For the text-containing cell, return its midpoint in [x, y] coordinate format. 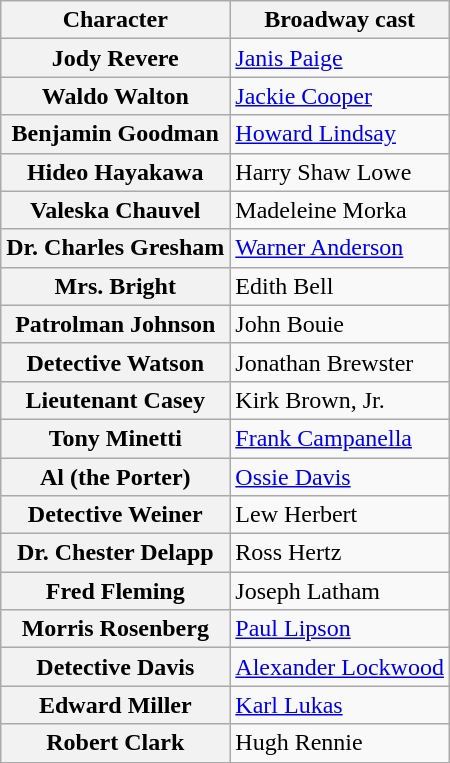
Ross Hertz [340, 553]
Edward Miller [116, 705]
Janis Paige [340, 58]
Edith Bell [340, 286]
Hideo Hayakawa [116, 172]
Dr. Chester Delapp [116, 553]
Jody Revere [116, 58]
Detective Weiner [116, 515]
John Bouie [340, 324]
Jonathan Brewster [340, 362]
Morris Rosenberg [116, 629]
Patrolman Johnson [116, 324]
Detective Davis [116, 667]
Broadway cast [340, 20]
Jackie Cooper [340, 96]
Alexander Lockwood [340, 667]
Mrs. Bright [116, 286]
Frank Campanella [340, 438]
Madeleine Morka [340, 210]
Lieutenant Casey [116, 400]
Al (the Porter) [116, 477]
Ossie Davis [340, 477]
Benjamin Goodman [116, 134]
Dr. Charles Gresham [116, 248]
Karl Lukas [340, 705]
Kirk Brown, Jr. [340, 400]
Valeska Chauvel [116, 210]
Robert Clark [116, 743]
Fred Fleming [116, 591]
Howard Lindsay [340, 134]
Paul Lipson [340, 629]
Warner Anderson [340, 248]
Detective Watson [116, 362]
Character [116, 20]
Joseph Latham [340, 591]
Lew Herbert [340, 515]
Hugh Rennie [340, 743]
Waldo Walton [116, 96]
Harry Shaw Lowe [340, 172]
Tony Minetti [116, 438]
